Locate the cell with the specified text and output its [X, Y] center coordinate. 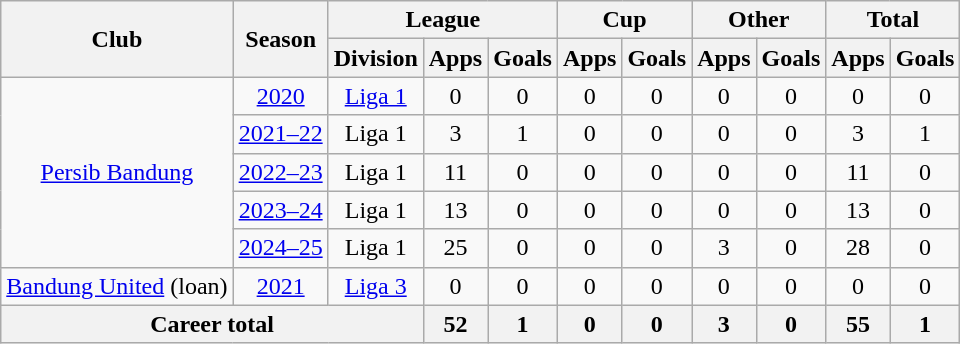
2023–24 [280, 210]
2021–22 [280, 134]
League [442, 20]
2022–23 [280, 172]
Club [117, 39]
52 [455, 324]
2021 [280, 286]
55 [858, 324]
2020 [280, 96]
Cup [624, 20]
28 [858, 248]
2024–25 [280, 248]
Persib Bandung [117, 172]
Bandung United (loan) [117, 286]
Division [376, 58]
Liga 3 [376, 286]
Total [893, 20]
Other [759, 20]
Career total [212, 324]
Season [280, 39]
25 [455, 248]
